Identify which cell holds the provided text, then report its (X, Y) central coordinate. 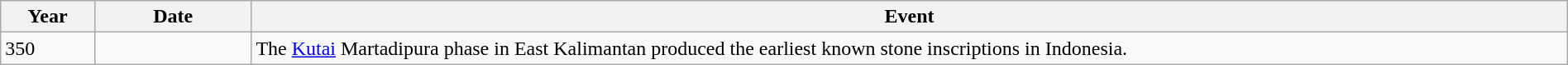
Event (910, 17)
Year (48, 17)
Date (172, 17)
350 (48, 48)
The Kutai Martadipura phase in East Kalimantan produced the earliest known stone inscriptions in Indonesia. (910, 48)
